Search for the cell housing the specified text and yield its (x, y) center coordinate. 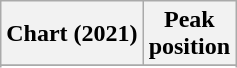
Peakposition (189, 34)
Chart (2021) (72, 34)
